Pinpoint the cell where the given text exists, returning its (X, Y) midpoint coordinate. 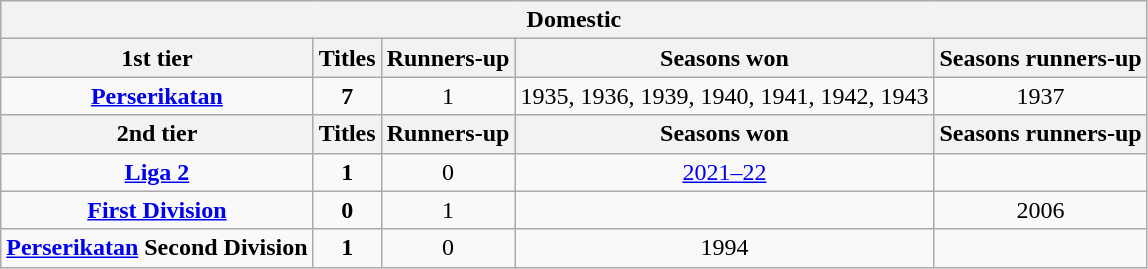
Liga 2 (157, 172)
Perserikatan Second Division (157, 248)
Perserikatan (157, 96)
Domestic (574, 20)
First Division (157, 210)
1994 (724, 248)
1935, 1936, 1939, 1940, 1941, 1942, 1943 (724, 96)
2nd tier (157, 134)
1st tier (157, 58)
2006 (1040, 210)
7 (347, 96)
1937 (1040, 96)
2021–22 (724, 172)
